From the cell containing the given text, extract its center point as (x, y) coordinate. 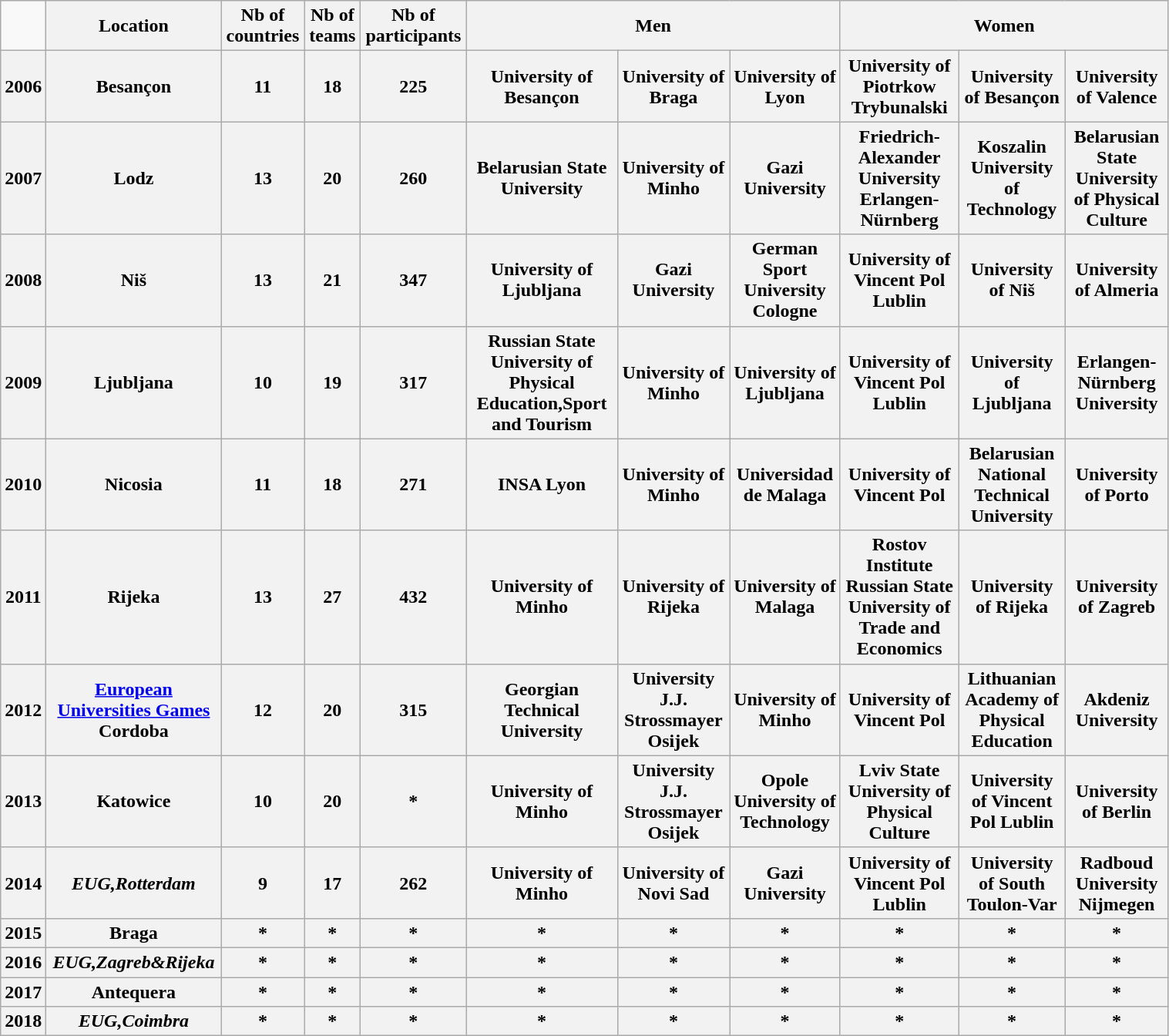
Rostov Institute Russian State University of Trade and Economics (899, 597)
Friedrich-Alexander University Erlangen-Nürnberg (899, 178)
347 (413, 281)
19 (333, 382)
University of Berlin (1117, 802)
University of Lyon (785, 86)
EUG,Zagreb&Rijeka (134, 962)
262 (413, 883)
Nicosia (134, 484)
Lodz (134, 178)
Antequera (134, 992)
Belarusian State University (542, 178)
2016 (23, 962)
Erlangen-Nürnberg University (1117, 382)
Georgian Technical University (542, 709)
432 (413, 597)
University of Porto (1117, 484)
University of Zagreb (1117, 597)
2017 (23, 992)
University of Valence (1117, 86)
European Universities Games Cordoba (134, 709)
Belarusian State University of Physical Culture (1117, 178)
27 (333, 597)
University of Braga (674, 86)
Women (1004, 26)
Lithuanian Academy of Physical Education (1012, 709)
317 (413, 382)
2007 (23, 178)
University of South Toulon-Var (1012, 883)
Lviv State University of Physical Culture (899, 802)
Radboud University Nijmegen (1117, 883)
INSA Lyon (542, 484)
2013 (23, 802)
225 (413, 86)
EUG,Coimbra (134, 1021)
Koszalin University of Technology (1012, 178)
271 (413, 484)
Nb of participants (413, 26)
Besançon (134, 86)
260 (413, 178)
2006 (23, 86)
2008 (23, 281)
2011 (23, 597)
12 (263, 709)
2010 (23, 484)
Russian State University of Physical Education,Sport and Tourism (542, 382)
Men (653, 26)
Rijeka (134, 597)
Akdeniz University (1117, 709)
2012 (23, 709)
University of Novi Sad (674, 883)
University of Almeria (1117, 281)
9 (263, 883)
Universidad de Malaga (785, 484)
University of Malaga (785, 597)
Opole University of Technology (785, 802)
Location (134, 26)
315 (413, 709)
German Sport University Cologne (785, 281)
Ljubljana (134, 382)
Katowice (134, 802)
University of Piotrkow Trybunalski (899, 86)
Nb of countries (263, 26)
2014 (23, 883)
Nb of teams (333, 26)
2018 (23, 1021)
Niš (134, 281)
Braga (134, 933)
2015 (23, 933)
Belarusian National Technical University (1012, 484)
21 (333, 281)
17 (333, 883)
University of Niš (1012, 281)
EUG,Rotterdam (134, 883)
2009 (23, 382)
